Pinpoint the cell where the given text exists, returning its (X, Y) midpoint coordinate. 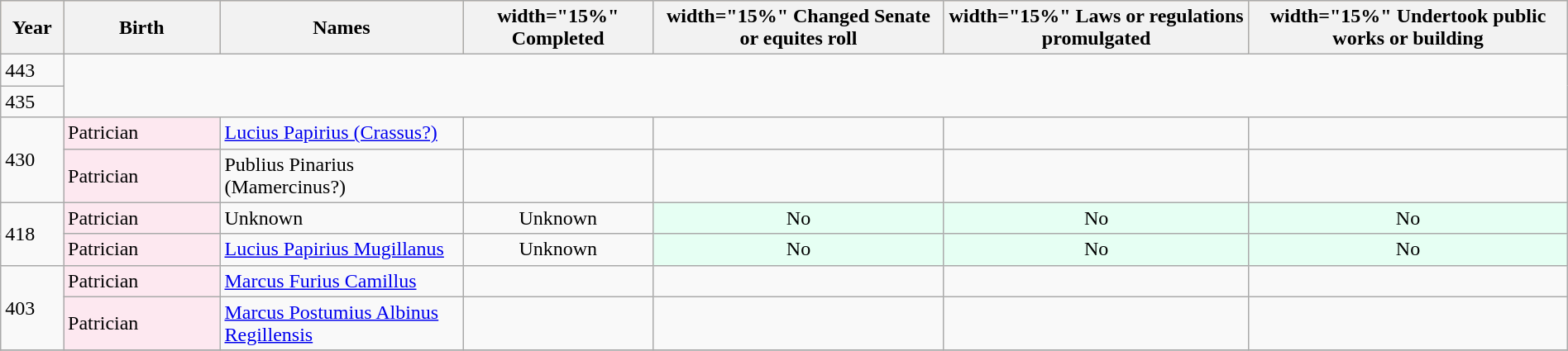
Lucius Papirius (Crassus?) (342, 133)
Names (342, 28)
Marcus Postumius Albinus Regillensis (342, 324)
width="15%" Undertook public works or building (1408, 28)
430 (32, 160)
Birth (142, 28)
Publius Pinarius (Mamercinus?) (342, 175)
width="15%" Completed (558, 28)
Year (32, 28)
403 (32, 307)
Marcus Furius Camillus (342, 281)
435 (32, 102)
443 (32, 70)
width="15%" Laws or regulations promulgated (1096, 28)
418 (32, 234)
width="15%" Changed Senate or equites roll (799, 28)
Lucius Papirius Mugillanus (342, 249)
